Capture the cell that displays the provided text and extract its (x, y) central coordinate. 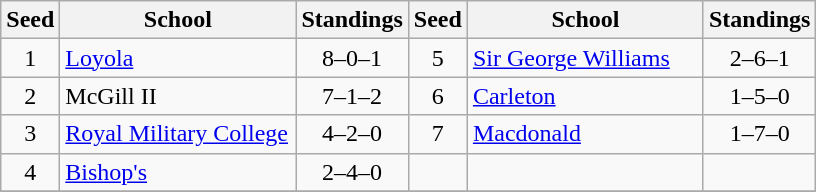
2 (30, 96)
7–1–2 (352, 96)
1–5–0 (759, 96)
Sir George Williams (585, 58)
Loyola (178, 58)
2–4–0 (352, 172)
4 (30, 172)
5 (438, 58)
8–0–1 (352, 58)
3 (30, 134)
1–7–0 (759, 134)
2–6–1 (759, 58)
Royal Military College (178, 134)
McGill II (178, 96)
Macdonald (585, 134)
Bishop's (178, 172)
6 (438, 96)
7 (438, 134)
4–2–0 (352, 134)
Carleton (585, 96)
1 (30, 58)
